Determine the (X, Y) coordinate at the center of the cell enclosing the given text.  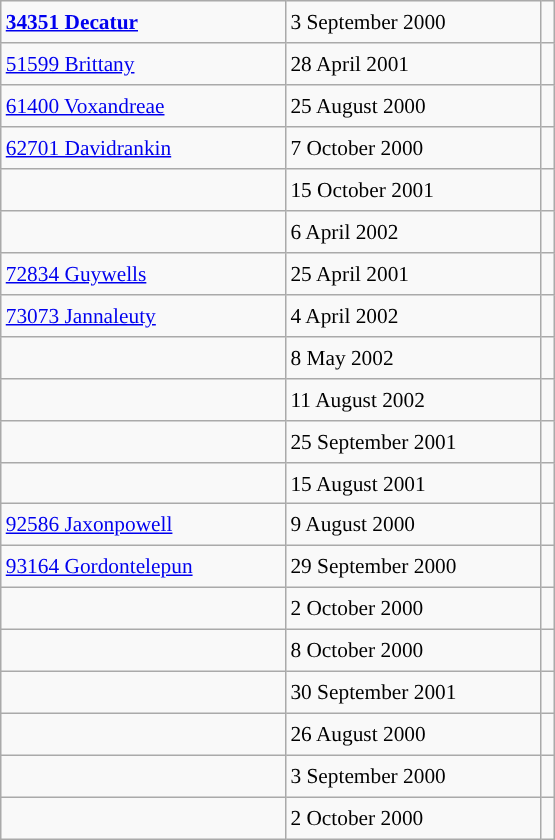
72834 Guywells (144, 274)
8 May 2002 (412, 357)
30 September 2001 (412, 693)
93164 Gordontelepun (144, 567)
11 August 2002 (412, 399)
92586 Jaxonpowell (144, 525)
9 August 2000 (412, 525)
26 August 2000 (412, 735)
62701 Davidrankin (144, 148)
4 April 2002 (412, 315)
25 September 2001 (412, 441)
15 October 2001 (412, 190)
61400 Voxandreae (144, 106)
7 October 2000 (412, 148)
28 April 2001 (412, 64)
34351 Decatur (144, 22)
8 October 2000 (412, 651)
51599 Brittany (144, 64)
29 September 2000 (412, 567)
25 August 2000 (412, 106)
25 April 2001 (412, 274)
73073 Jannaleuty (144, 315)
6 April 2002 (412, 232)
15 August 2001 (412, 483)
